Determine the [X, Y] coordinate at the center of the cell enclosing the given text.  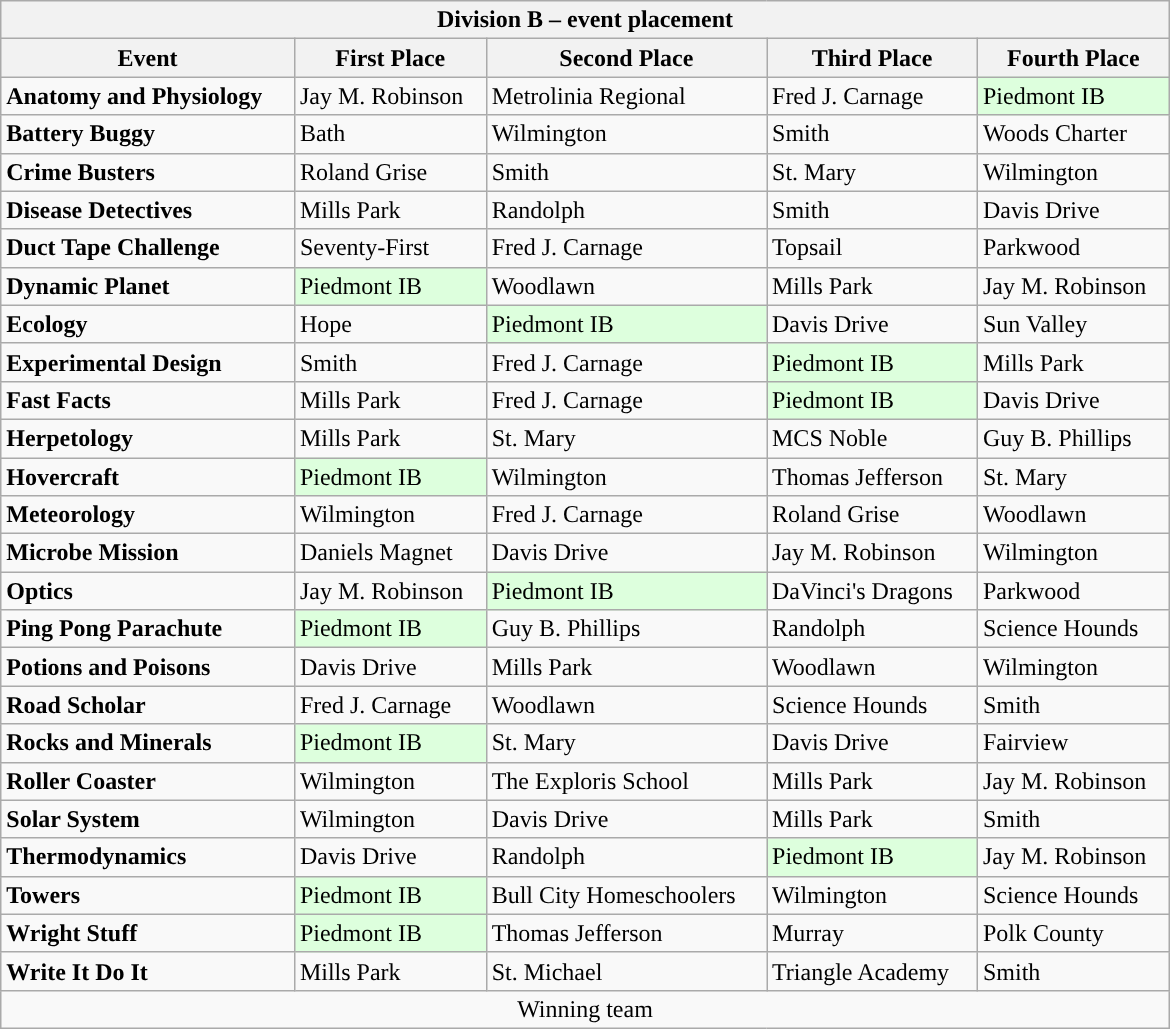
Herpetology [148, 438]
Roller Coaster [148, 781]
Hope [390, 324]
Fast Facts [148, 400]
MCS Noble [872, 438]
DaVinci's Dragons [872, 591]
Fairview [1073, 743]
First Place [390, 58]
Winning team [585, 1009]
Wright Stuff [148, 933]
Microbe Mission [148, 553]
Bath [390, 134]
Division B – event placement [585, 20]
Battery Buggy [148, 134]
Triangle Academy [872, 971]
Sun Valley [1073, 324]
Metrolinia Regional [626, 96]
Experimental Design [148, 362]
The Exploris School [626, 781]
Dynamic Planet [148, 286]
Towers [148, 895]
Daniels Magnet [390, 553]
Ecology [148, 324]
Murray [872, 933]
Disease Detectives [148, 210]
Solar System [148, 819]
Topsail [872, 248]
Rocks and Minerals [148, 743]
Duct Tape Challenge [148, 248]
Potions and Poisons [148, 667]
Seventy-First [390, 248]
Hovercraft [148, 477]
Anatomy and Physiology [148, 96]
Road Scholar [148, 705]
Ping Pong Parachute [148, 629]
Meteorology [148, 515]
St. Michael [626, 971]
Optics [148, 591]
Woods Charter [1073, 134]
Write It Do It [148, 971]
Event [148, 58]
Bull City Homeschoolers [626, 895]
Fourth Place [1073, 58]
Thermodynamics [148, 857]
Third Place [872, 58]
Polk County [1073, 933]
Second Place [626, 58]
Crime Busters [148, 172]
